Capture the cell that displays the provided text and extract its (X, Y) central coordinate. 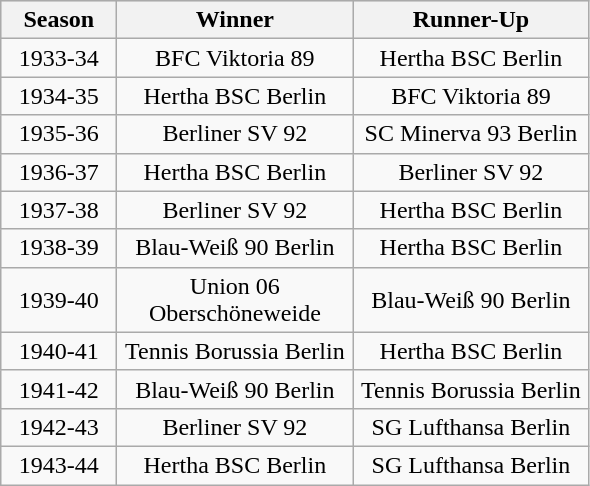
Season (59, 20)
Runner-Up (471, 20)
1936-37 (59, 172)
1935-36 (59, 134)
1941-42 (59, 389)
1938-39 (59, 248)
1937-38 (59, 210)
1939-40 (59, 300)
1943-44 (59, 465)
1933-34 (59, 58)
1940-41 (59, 351)
1934-35 (59, 96)
1942-43 (59, 427)
Winner (235, 20)
SC Minerva 93 Berlin (471, 134)
Union 06 Oberschöneweide (235, 300)
